Scan for the cell matching the given text and deliver its [X, Y] coordinate at center. 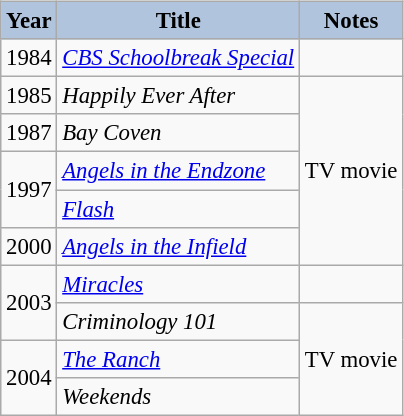
CBS Schoolbreak Special [178, 58]
2004 [29, 378]
The Ranch [178, 359]
1997 [29, 190]
Angels in the Infield [178, 246]
Happily Ever After [178, 96]
2000 [29, 246]
1985 [29, 96]
Bay Coven [178, 133]
Year [29, 21]
Criminology 101 [178, 321]
2003 [29, 302]
Flash [178, 209]
Angels in the Endzone [178, 171]
1987 [29, 133]
Title [178, 21]
Miracles [178, 284]
Notes [350, 21]
1984 [29, 58]
Weekends [178, 396]
